Pinpoint the cell where the given text exists, returning its (x, y) midpoint coordinate. 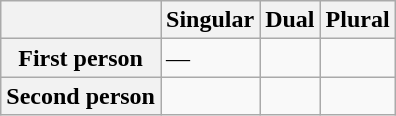
First person (81, 58)
Second person (81, 96)
Dual (290, 20)
Singular (210, 20)
— (210, 58)
Plural (358, 20)
